Extract the (x, y) coordinate from the center of the cell holding the provided text.  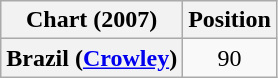
90 (230, 58)
Position (230, 20)
Brazil (Crowley) (92, 58)
Chart (2007) (92, 20)
